Scan for the cell matching the given text and deliver its (X, Y) coordinate at center. 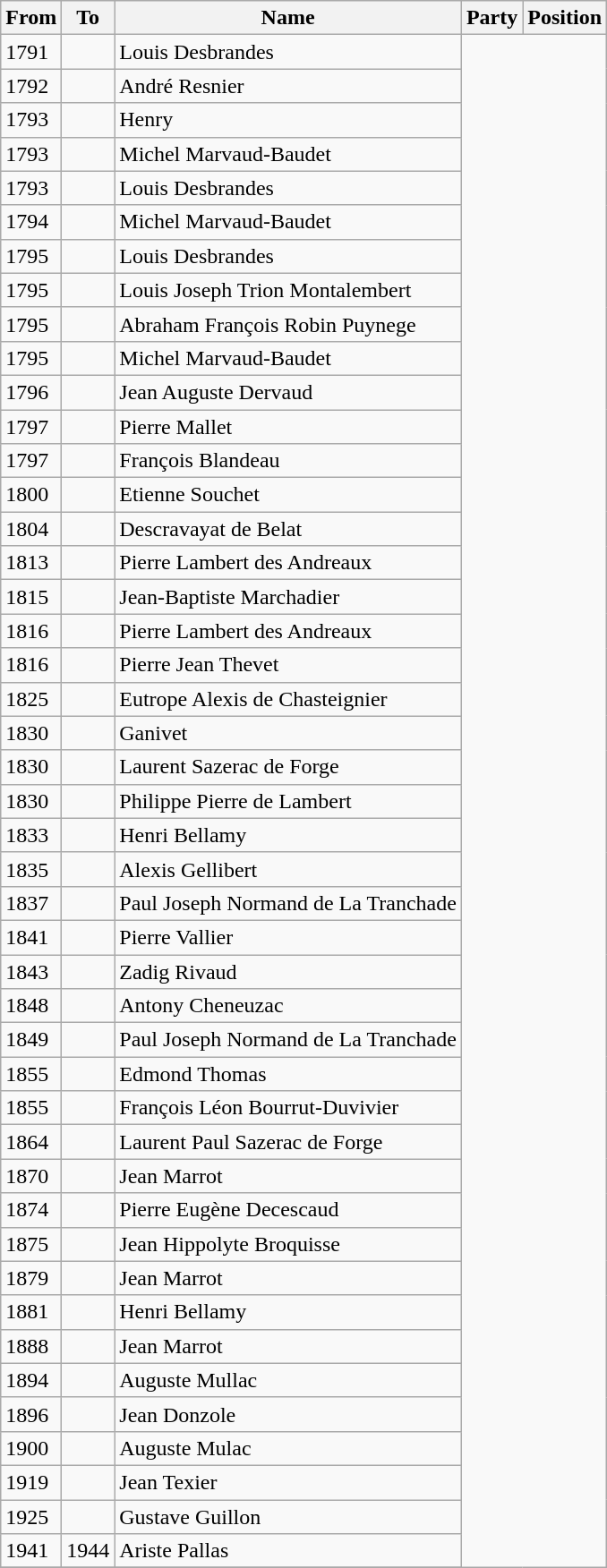
Antony Cheneuzac (288, 1006)
Descravayat de Belat (288, 529)
1841 (31, 937)
Ariste Pallas (288, 1551)
1825 (31, 699)
Henry (288, 120)
1813 (31, 563)
André Resnier (288, 86)
To (88, 18)
Pierre Eugène Decescaud (288, 1210)
1919 (31, 1482)
Auguste Mullac (288, 1380)
Party (492, 18)
1835 (31, 869)
Etienne Souchet (288, 495)
1870 (31, 1176)
Alexis Gellibert (288, 869)
François Léon Bourrut-Duvivier (288, 1108)
Pierre Vallier (288, 937)
Philippe Pierre de Lambert (288, 801)
Jean-Baptiste Marchadier (288, 597)
From (31, 18)
Laurent Sazerac de Forge (288, 767)
Zadig Rivaud (288, 971)
Jean Auguste Dervaud (288, 392)
Pierre Jean Thevet (288, 665)
1944 (88, 1551)
Jean Hippolyte Broquisse (288, 1244)
Name (288, 18)
1794 (31, 222)
1894 (31, 1380)
1875 (31, 1244)
1843 (31, 971)
1849 (31, 1040)
1796 (31, 392)
Jean Texier (288, 1482)
Abraham François Robin Puynege (288, 324)
1800 (31, 495)
1791 (31, 52)
1941 (31, 1551)
1792 (31, 86)
1896 (31, 1414)
Laurent Paul Sazerac de Forge (288, 1142)
1925 (31, 1517)
1848 (31, 1006)
Eutrope Alexis de Chasteignier (288, 699)
1864 (31, 1142)
1881 (31, 1312)
1879 (31, 1278)
1874 (31, 1210)
1833 (31, 835)
1815 (31, 597)
1900 (31, 1448)
1804 (31, 529)
1837 (31, 903)
Pierre Mallet (288, 427)
Jean Donzole (288, 1414)
Gustave Guillon (288, 1517)
Auguste Mulac (288, 1448)
Edmond Thomas (288, 1074)
1888 (31, 1346)
Position (565, 18)
Louis Joseph Trion Montalembert (288, 290)
François Blandeau (288, 461)
Ganivet (288, 733)
